Search for the cell housing the specified text and yield its (x, y) center coordinate. 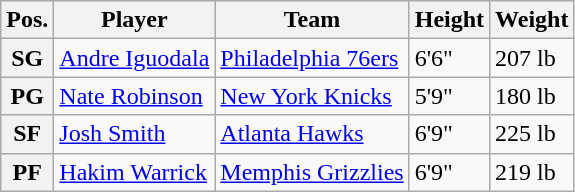
Height (449, 20)
PF (28, 172)
5'9" (449, 96)
219 lb (532, 172)
207 lb (532, 58)
Philadelphia 76ers (312, 58)
225 lb (532, 134)
Josh Smith (134, 134)
180 lb (532, 96)
Andre Iguodala (134, 58)
Pos. (28, 20)
Weight (532, 20)
Hakim Warrick (134, 172)
New York Knicks (312, 96)
Team (312, 20)
SF (28, 134)
6'6" (449, 58)
Nate Robinson (134, 96)
Atlanta Hawks (312, 134)
Player (134, 20)
Memphis Grizzlies (312, 172)
PG (28, 96)
SG (28, 58)
